Detect which cell encompasses the target text, then output its [x, y] center coordinate. 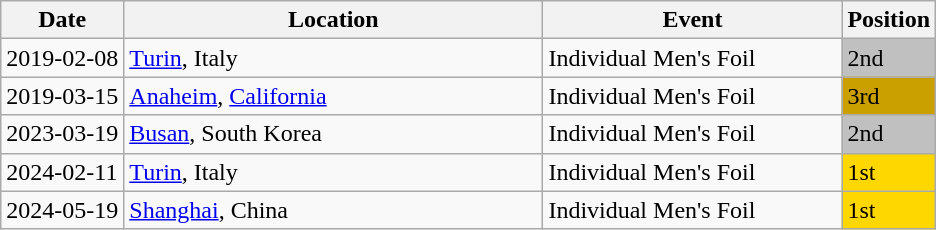
2024-05-19 [62, 210]
2019-02-08 [62, 58]
2023-03-19 [62, 134]
Date [62, 20]
Shanghai, China [334, 210]
2019-03-15 [62, 96]
Position [889, 20]
Location [334, 20]
Anaheim, California [334, 96]
Busan, South Korea [334, 134]
3rd [889, 96]
2024-02-11 [62, 172]
Event [692, 20]
